Pinpoint the cell where the given text exists, returning its [x, y] midpoint coordinate. 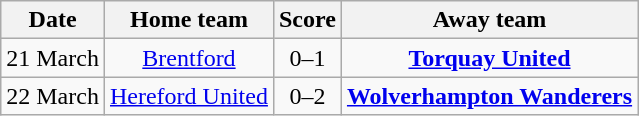
Away team [489, 20]
Score [307, 20]
Torquay United [489, 58]
21 March [53, 58]
0–1 [307, 58]
Brentford [188, 58]
Wolverhampton Wanderers [489, 96]
22 March [53, 96]
0–2 [307, 96]
Date [53, 20]
Home team [188, 20]
Hereford United [188, 96]
